Capture the cell that displays the provided text and extract its (x, y) central coordinate. 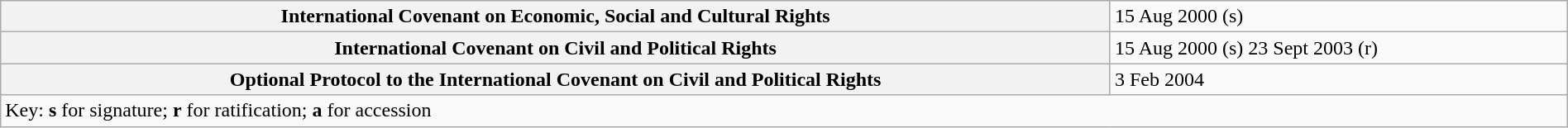
3 Feb 2004 (1338, 79)
International Covenant on Civil and Political Rights (556, 48)
Key: s for signature; r for ratification; a for accession (784, 111)
15 Aug 2000 (s) 23 Sept 2003 (r) (1338, 48)
International Covenant on Economic, Social and Cultural Rights (556, 17)
Optional Protocol to the International Covenant on Civil and Political Rights (556, 79)
15 Aug 2000 (s) (1338, 17)
